Return the [X, Y] coordinate for the center point of the cell that contains the specified text.  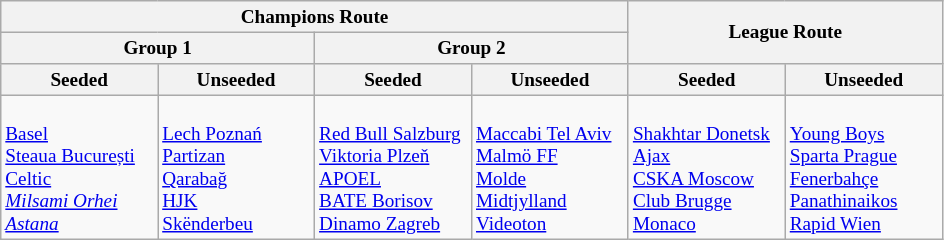
Group 2 [472, 48]
Lech Poznań Partizan Qarabağ HJK Skënderbeu [236, 167]
Maccabi Tel Aviv Malmö FF Molde Midtjylland Videoton [550, 167]
Young Boys Sparta Prague Fenerbahçe Panathinaikos Rapid Wien [864, 167]
Shakhtar Donetsk Ajax CSKA Moscow Club Brugge Monaco [706, 167]
Basel Steaua București Celtic Milsami Orhei Astana [80, 167]
Champions Route [315, 17]
Group 1 [158, 48]
League Route [785, 32]
Red Bull Salzburg Viktoria Plzeň APOEL BATE Borisov Dinamo Zagreb [394, 167]
